Scan for the cell matching the given text and deliver its [x, y] coordinate at center. 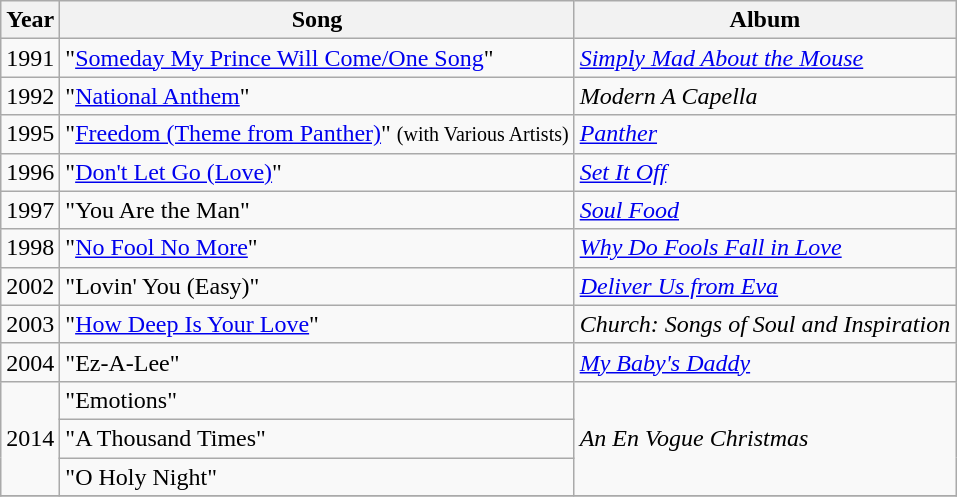
1997 [30, 210]
Simply Mad About the Mouse [765, 58]
My Baby's Daddy [765, 362]
"Don't Let Go (Love)" [317, 172]
Year [30, 20]
1992 [30, 96]
Why Do Fools Fall in Love [765, 248]
"O Holy Night" [317, 477]
Panther [765, 134]
Deliver Us from Eva [765, 286]
"Lovin' You (Easy)" [317, 286]
Church: Songs of Soul and Inspiration [765, 324]
"Freedom (Theme from Panther)" (with Various Artists) [317, 134]
2004 [30, 362]
Song [317, 20]
Modern A Capella [765, 96]
Soul Food [765, 210]
1996 [30, 172]
1998 [30, 248]
2003 [30, 324]
"Someday My Prince Will Come/One Song" [317, 58]
Album [765, 20]
"You Are the Man" [317, 210]
An En Vogue Christmas [765, 438]
"Ez-A-Lee" [317, 362]
"National Anthem" [317, 96]
2002 [30, 286]
1995 [30, 134]
1991 [30, 58]
Set It Off [765, 172]
"How Deep Is Your Love" [317, 324]
"Emotions" [317, 400]
"No Fool No More" [317, 248]
"A Thousand Times" [317, 438]
2014 [30, 438]
